For the text-containing cell, return its midpoint in [X, Y] coordinate format. 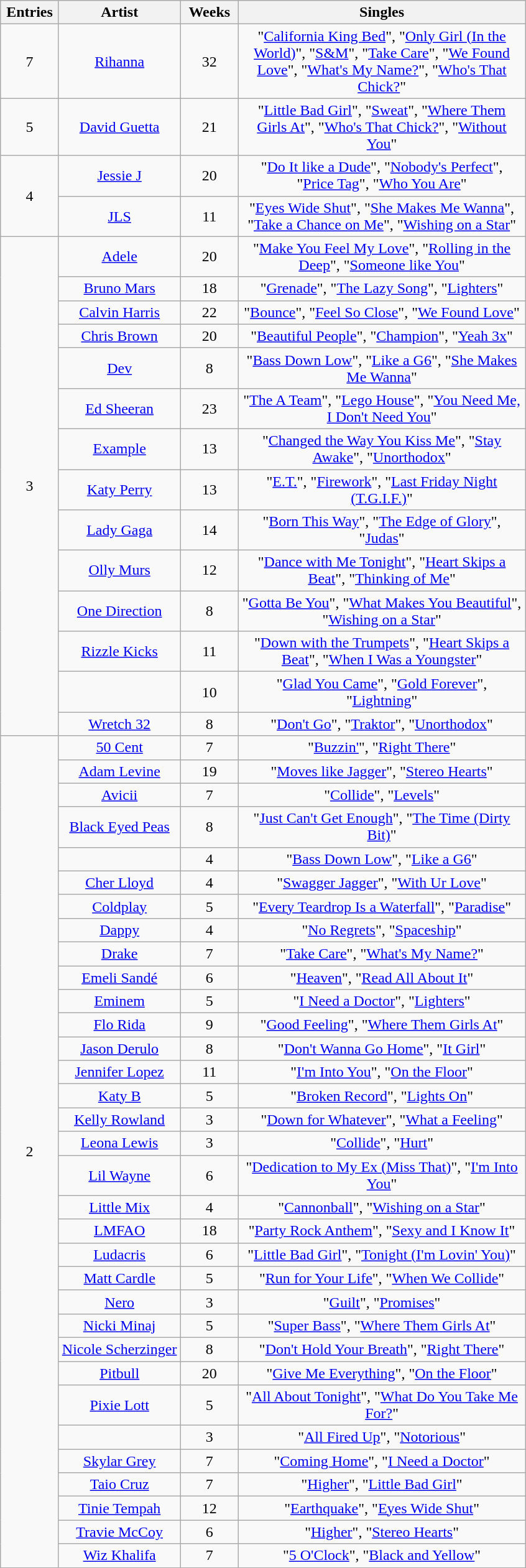
22 [210, 312]
2 [30, 1152]
"Do It like a Dude", "Nobody's Perfect", "Price Tag", "Who You Are" [382, 175]
Dappy [119, 930]
"Don't Wanna Go Home", "It Girl" [382, 1049]
"All Fired Up", "Notorious" [382, 1437]
"Higher", "Stereo Hearts" [382, 1532]
Drake [119, 953]
Pitbull [119, 1373]
"Don't Go", "Traktor", "Unorthodox" [382, 724]
Rihanna [119, 61]
Bruno Mars [119, 289]
Wretch 32 [119, 724]
"Collide", "Levels" [382, 795]
Avicii [119, 795]
"Guilt", "Promises" [382, 1302]
"No Regrets", "Spaceship" [382, 930]
Jennifer Lopez [119, 1072]
"Earthquake", "Eyes Wide Shut" [382, 1508]
"5 O'Clock", "Black and Yellow" [382, 1556]
David Guetta [119, 127]
"I'm Into You", "On the Floor" [382, 1072]
"I Need a Doctor", "Lighters" [382, 1001]
10 [210, 692]
"Gotta Be You", "What Makes You Beautiful", "Wishing on a Star" [382, 611]
21 [210, 127]
Skylar Grey [119, 1461]
Adele [119, 256]
"Bounce", "Feel So Close", "We Found Love" [382, 312]
Chris Brown [119, 336]
"Little Bad Girl", "Tonight (I'm Lovin' You)" [382, 1255]
Singles [382, 12]
"Party Rock Anthem", "Sexy and I Know It" [382, 1231]
14 [210, 530]
Matt Cardle [119, 1278]
Eminem [119, 1001]
Calvin Harris [119, 312]
Leona Lewis [119, 1143]
Black Eyed Peas [119, 827]
Tinie Tempah [119, 1508]
"Bass Down Low", "Like a G6" [382, 859]
"The A Team", "Lego House", "You Need Me, I Don't Need You" [382, 408]
"Buzzin'", "Right There" [382, 748]
"Dedication to My Ex (Miss That)", "I'm Into You" [382, 1176]
"Cannonball", "Wishing on a Star" [382, 1207]
Nicki Minaj [119, 1325]
"Down with the Trumpets", "Heart Skips a Beat", "When I Was a Youngster" [382, 652]
Wiz Khalifa [119, 1556]
Cher Lloyd [119, 883]
"Born This Way", "The Edge of Glory", "Judas" [382, 530]
"Moves like Jagger", "Stereo Hearts" [382, 771]
Dev [119, 368]
Katy B [119, 1096]
Rizzle Kicks [119, 652]
Lady Gaga [119, 530]
"E.T.", "Firework", "Last Friday Night (T.G.I.F.)" [382, 489]
Pixie Lott [119, 1406]
LMFAO [119, 1231]
Lil Wayne [119, 1176]
Olly Murs [119, 571]
32 [210, 61]
"Make You Feel My Love", "Rolling in the Deep", "Someone like You" [382, 256]
One Direction [119, 611]
"Dance with Me Tonight", "Heart Skips a Beat", "Thinking of Me" [382, 571]
Jessie J [119, 175]
9 [210, 1025]
"All About Tonight", "What Do You Take Me For?" [382, 1406]
"Heaven", "Read All About It" [382, 977]
Entries [30, 12]
"Little Bad Girl", "Sweat", "Where Them Girls At", "Who's That Chick?", "Without You" [382, 127]
"Glad You Came", "Gold Forever", "Lightning" [382, 692]
19 [210, 771]
23 [210, 408]
"Run for Your Life", "When We Collide" [382, 1278]
Little Mix [119, 1207]
"Super Bass", "Where Them Girls At" [382, 1325]
JLS [119, 216]
"Down for Whatever", "What a Feeling" [382, 1120]
"Coming Home", "I Need a Doctor" [382, 1461]
Coldplay [119, 906]
"California King Bed", "Only Girl (In the World)", "S&M", "Take Care", "We Found Love", "What's My Name?", "Who's That Chick?" [382, 61]
Kelly Rowland [119, 1120]
Adam Levine [119, 771]
"Take Care", "What's My Name?" [382, 953]
Nero [119, 1302]
50 Cent [119, 748]
"Beautiful People", "Champion", "Yeah 3x" [382, 336]
"Grenade", "The Lazy Song", "Lighters" [382, 289]
Ludacris [119, 1255]
"Collide", "Hurt" [382, 1143]
"Just Can't Get Enough", "The Time (Dirty Bit)" [382, 827]
"Changed the Way You Kiss Me", "Stay Awake", "Unorthodox" [382, 449]
"Give Me Everything", "On the Floor" [382, 1373]
"Eyes Wide Shut", "She Makes Me Wanna", "Take a Chance on Me", "Wishing on a Star" [382, 216]
Weeks [210, 12]
"Higher", "Little Bad Girl" [382, 1485]
"Bass Down Low", "Like a G6", "She Makes Me Wanna" [382, 368]
Travie McCoy [119, 1532]
"Don't Hold Your Breath", "Right There" [382, 1349]
"Broken Record", "Lights On" [382, 1096]
Emeli Sandé [119, 977]
"Every Teardrop Is a Waterfall", "Paradise" [382, 906]
Example [119, 449]
"Swagger Jagger", "With Ur Love" [382, 883]
Ed Sheeran [119, 408]
"Good Feeling", "Where Them Girls At" [382, 1025]
Artist [119, 12]
Nicole Scherzinger [119, 1349]
Taio Cruz [119, 1485]
Jason Derulo [119, 1049]
Katy Perry [119, 489]
Flo Rida [119, 1025]
